Identify which cell holds the provided text, then report its [X, Y] central coordinate. 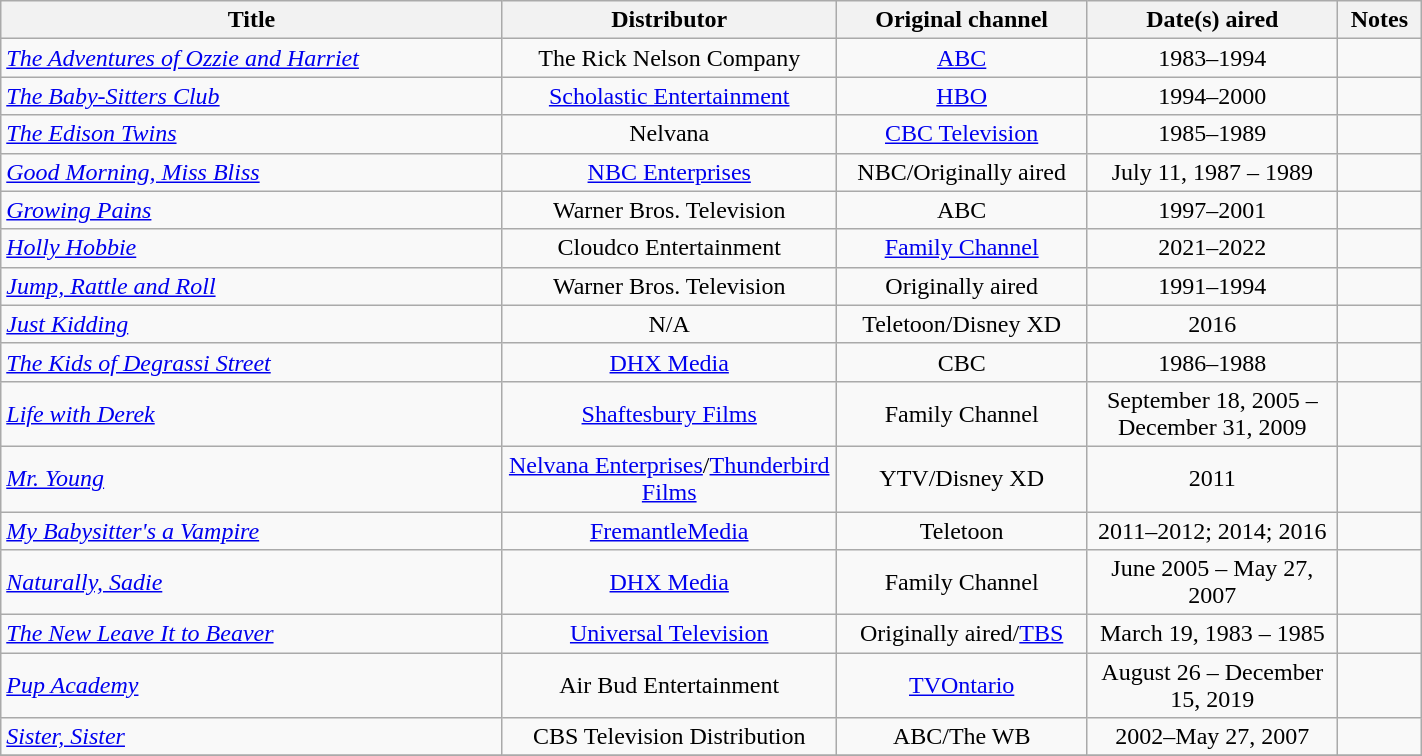
Air Bud Entertainment [669, 686]
The Adventures of Ozzie and Harriet [252, 58]
Notes [1380, 20]
The Rick Nelson Company [669, 58]
1986–1988 [1212, 362]
2011 [1212, 478]
Jump, Rattle and Roll [252, 286]
1997–2001 [1212, 210]
Teletoon [962, 531]
Sister, Sister [252, 737]
Nelvana [669, 134]
Original channel [962, 20]
Date(s) aired [1212, 20]
September 18, 2005 – December 31, 2009 [1212, 414]
NBC/Originally aired [962, 172]
1994–2000 [1212, 96]
June 2005 – May 27, 2007 [1212, 582]
The Kids of Degrassi Street [252, 362]
2021–2022 [1212, 248]
The New Leave It to Beaver [252, 634]
Originally aired [962, 286]
August 26 – December 15, 2019 [1212, 686]
Mr. Young [252, 478]
YTV/Disney XD [962, 478]
Naturally, Sadie [252, 582]
CBC Television [962, 134]
1985–1989 [1212, 134]
CBS Television Distribution [669, 737]
2011–2012; 2014; 2016 [1212, 531]
Just Kidding [252, 324]
March 19, 1983 – 1985 [1212, 634]
FremantleMedia [669, 531]
Good Morning, Miss Bliss [252, 172]
The Baby-Sitters Club [252, 96]
Cloudco Entertainment [669, 248]
2002–May 27, 2007 [1212, 737]
Nelvana Enterprises/Thunderbird Films [669, 478]
Teletoon/Disney XD [962, 324]
Holly Hobbie [252, 248]
Universal Television [669, 634]
Life with Derek [252, 414]
ABC/The WB [962, 737]
Shaftesbury Films [669, 414]
Distributor [669, 20]
Growing Pains [252, 210]
My Babysitter's a Vampire [252, 531]
Title [252, 20]
1983–1994 [1212, 58]
NBC Enterprises [669, 172]
The Edison Twins [252, 134]
CBC [962, 362]
N/A [669, 324]
TVOntario [962, 686]
July 11, 1987 – 1989 [1212, 172]
2016 [1212, 324]
Originally aired/TBS [962, 634]
Scholastic Entertainment [669, 96]
HBO [962, 96]
Pup Academy [252, 686]
1991–1994 [1212, 286]
